From the cell containing the given text, extract its center point as (X, Y) coordinate. 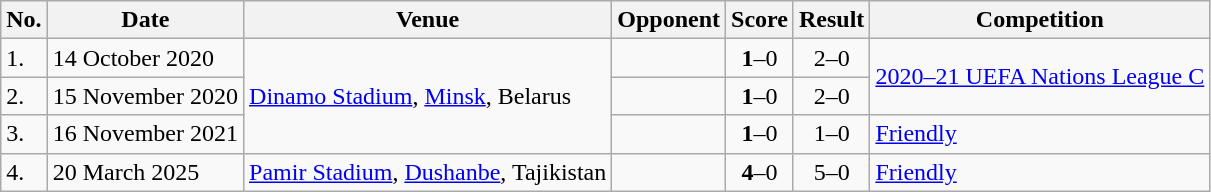
16 November 2021 (145, 134)
15 November 2020 (145, 96)
4–0 (760, 172)
5–0 (831, 172)
Opponent (669, 20)
14 October 2020 (145, 58)
Dinamo Stadium, Minsk, Belarus (428, 96)
No. (24, 20)
3. (24, 134)
4. (24, 172)
20 March 2025 (145, 172)
Pamir Stadium, Dushanbe, Tajikistan (428, 172)
Score (760, 20)
2. (24, 96)
Date (145, 20)
Result (831, 20)
Competition (1040, 20)
2020–21 UEFA Nations League C (1040, 77)
1. (24, 58)
Venue (428, 20)
